Return [X, Y] of the center of cell containing provided text 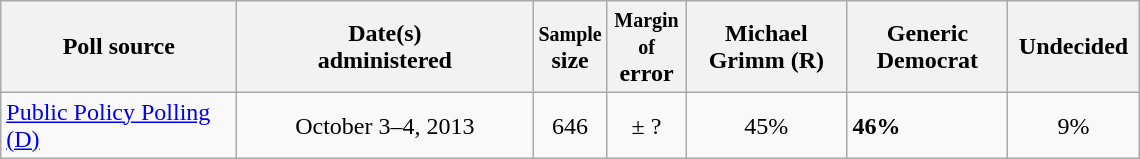
October 3–4, 2013 [385, 126]
46% [928, 126]
Poll source [119, 47]
Public Policy Polling (D) [119, 126]
± ? [646, 126]
Samplesize [570, 47]
646 [570, 126]
GenericDemocrat [928, 47]
MichaelGrimm (R) [766, 47]
Date(s)administered [385, 47]
Margin oferror [646, 47]
45% [766, 126]
9% [1074, 126]
Undecided [1074, 47]
